Pinpoint the cell where the given text exists, returning its [X, Y] midpoint coordinate. 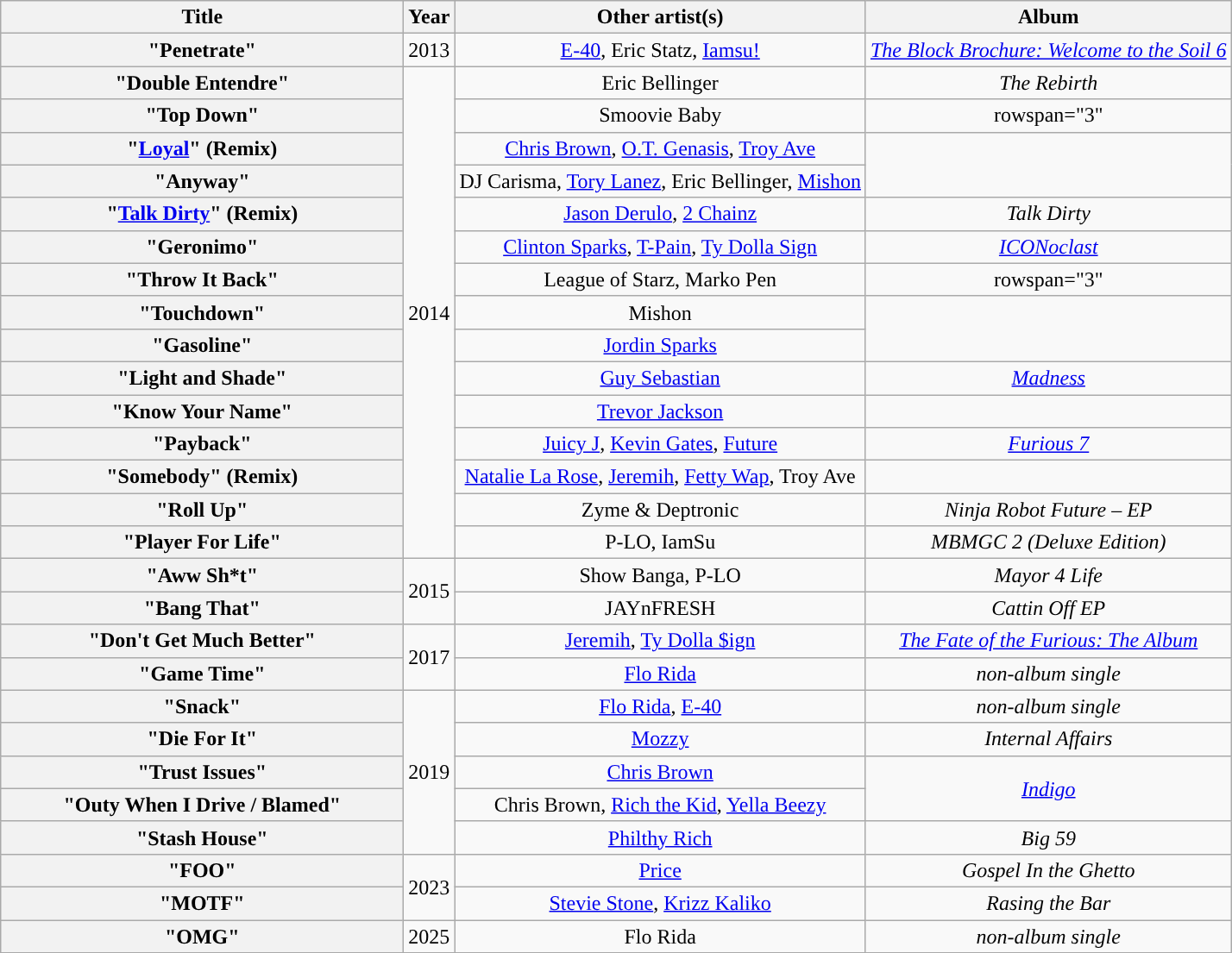
2025 [430, 936]
P-LO, IamSu [661, 542]
2017 [430, 657]
Chris Brown, O.T. Genasis, Troy Ave [661, 148]
DJ Carisma, Tory Lanez, Eric Bellinger, Mishon [661, 181]
League of Starz, Marko Pen [661, 279]
Cattin Off EP [1048, 608]
"Touchdown" [202, 312]
Show Banga, P-LO [661, 575]
"FOO" [202, 870]
"Double Entendre" [202, 83]
Smoovie Baby [661, 116]
"Penetrate" [202, 50]
Chris Brown, Rich the Kid, Yella Beezy [661, 805]
Stevie Stone, Krizz Kaliko [661, 903]
ICONoclast [1048, 247]
Guy Sebastian [661, 378]
Rasing the Bar [1048, 903]
"Player For Life" [202, 542]
The Fate of the Furious: The Album [1048, 641]
Price [661, 870]
Jason Derulo, 2 Chainz [661, 214]
"Anyway" [202, 181]
Mayor 4 Life [1048, 575]
"Geronimo" [202, 247]
"Die For It" [202, 739]
"Know Your Name" [202, 411]
Mishon [661, 312]
Juicy J, Kevin Gates, Future [661, 444]
"Light and Shade" [202, 378]
"Payback" [202, 444]
Talk Dirty [1048, 214]
"Roll Up" [202, 510]
Clinton Sparks, T-Pain, Ty Dolla Sign [661, 247]
"Bang That" [202, 608]
The Block Brochure: Welcome to the Soil 6 [1048, 50]
"Loyal" (Remix) [202, 148]
E-40, Eric Statz, Iamsu! [661, 50]
The Rebirth [1048, 83]
"Top Down" [202, 116]
"Aww Sh*t" [202, 575]
"Outy When I Drive / Blamed" [202, 805]
2023 [430, 887]
2019 [430, 772]
MBMGC 2 (Deluxe Edition) [1048, 542]
"Throw It Back" [202, 279]
Trevor Jackson [661, 411]
Title [202, 17]
2013 [430, 50]
"Stash House" [202, 837]
Album [1048, 17]
Ninja Robot Future – EP [1048, 510]
Year [430, 17]
Madness [1048, 378]
"MOTF" [202, 903]
Zyme & Deptronic [661, 510]
Gospel In the Ghetto [1048, 870]
Jordin Sparks [661, 345]
"Gasoline" [202, 345]
Natalie La Rose, Jeremih, Fetty Wap, Troy Ave [661, 477]
Indigo [1048, 788]
2015 [430, 592]
Eric Bellinger [661, 83]
2014 [430, 312]
"Snack" [202, 706]
"Don't Get Much Better" [202, 641]
Internal Affairs [1048, 739]
Philthy Rich [661, 837]
Chris Brown [661, 772]
Big 59 [1048, 837]
"Trust Issues" [202, 772]
Mozzy [661, 739]
Furious 7 [1048, 444]
Other artist(s) [661, 17]
"Somebody" (Remix) [202, 477]
"OMG" [202, 936]
JAYnFRESH [661, 608]
"Game Time" [202, 674]
"Talk Dirty" (Remix) [202, 214]
Jeremih, Ty Dolla $ign [661, 641]
Flo Rida, E-40 [661, 706]
